Determine the (x, y) coordinate at the center of the cell enclosing the given text.  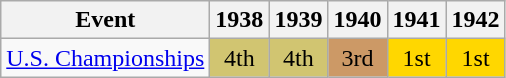
3rd (358, 58)
1938 (240, 20)
1941 (416, 20)
U.S. Championships (106, 58)
1939 (298, 20)
Event (106, 20)
1940 (358, 20)
1942 (476, 20)
